Return [x, y] of the center of cell containing provided text 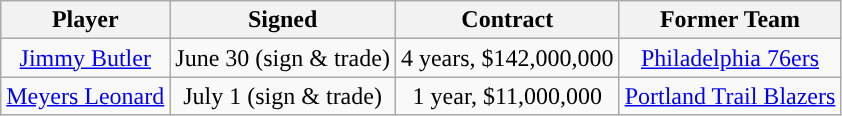
Meyers Leonard [86, 96]
Signed [283, 20]
Philadelphia 76ers [730, 58]
1 year, $11,000,000 [507, 96]
July 1 (sign & trade) [283, 96]
June 30 (sign & trade) [283, 58]
Player [86, 20]
4 years, $142,000,000 [507, 58]
Former Team [730, 20]
Contract [507, 20]
Jimmy Butler [86, 58]
Portland Trail Blazers [730, 96]
